Return the [x, y] coordinate for the center point of the cell that contains the specified text.  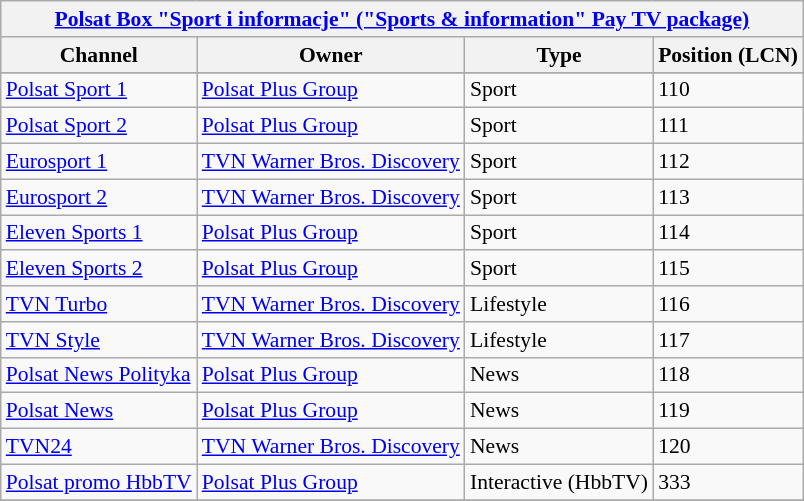
Type [559, 55]
TVN Style [99, 340]
Eleven Sports 1 [99, 233]
115 [728, 269]
Eurosport 2 [99, 197]
112 [728, 162]
111 [728, 126]
117 [728, 340]
118 [728, 375]
Eurosport 1 [99, 162]
Polsat News Polityka [99, 375]
Owner [331, 55]
Eleven Sports 2 [99, 269]
Channel [99, 55]
114 [728, 233]
120 [728, 447]
Polsat Sport 1 [99, 90]
113 [728, 197]
TVN24 [99, 447]
333 [728, 482]
110 [728, 90]
Position (LCN) [728, 55]
116 [728, 304]
TVN Turbo [99, 304]
Polsat Box "Sport i informacje" ("Sports & information" Pay TV package) [402, 19]
Polsat promo HbbTV [99, 482]
Interactive (HbbTV) [559, 482]
Polsat News [99, 411]
119 [728, 411]
Polsat Sport 2 [99, 126]
